Find where the given text appears and provide that cell's center as (x, y) coordinate. 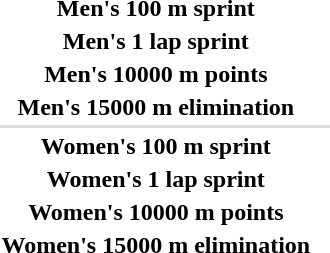
Men's 15000 m elimination (156, 107)
Women's 10000 m points (156, 212)
Women's 100 m sprint (156, 146)
Men's 10000 m points (156, 74)
Men's 1 lap sprint (156, 41)
Women's 1 lap sprint (156, 179)
